For the text-containing cell, return its midpoint in (X, Y) coordinate format. 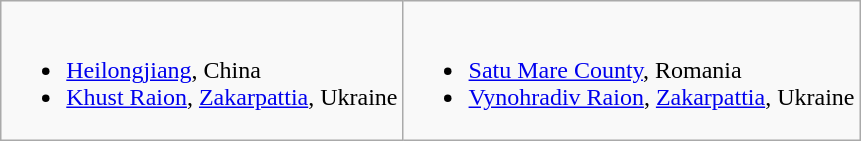
Heilongjiang, China Khust Raion, Zakarpattia, Ukraine (202, 71)
Satu Mare County, Romania Vynohradiv Raion, Zakarpattia, Ukraine (632, 71)
